Return the [x, y] coordinate for the center point of the cell that contains the specified text.  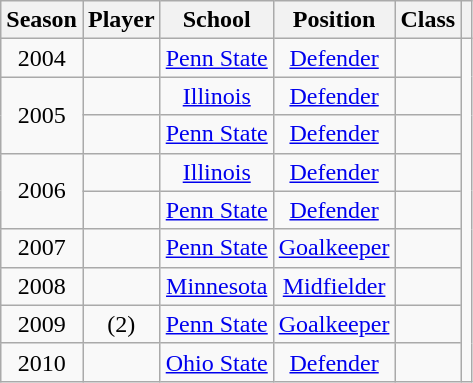
Midfielder [334, 286]
2004 [42, 58]
2007 [42, 248]
2006 [42, 191]
2010 [42, 362]
School [216, 20]
2009 [42, 324]
2008 [42, 286]
2005 [42, 115]
Class [428, 20]
Minnesota [216, 286]
(2) [121, 324]
Player [121, 20]
Ohio State [216, 362]
Season [42, 20]
Position [334, 20]
